Scan for the cell matching the given text and deliver its (x, y) coordinate at center. 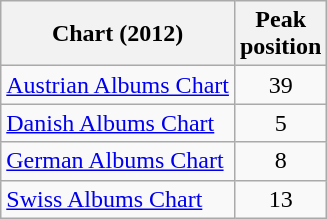
Peakposition (280, 34)
8 (280, 161)
Chart (2012) (118, 34)
39 (280, 85)
Austrian Albums Chart (118, 85)
German Albums Chart (118, 161)
5 (280, 123)
Danish Albums Chart (118, 123)
13 (280, 199)
Swiss Albums Chart (118, 199)
